Detect which cell encompasses the target text, then output its [X, Y] center coordinate. 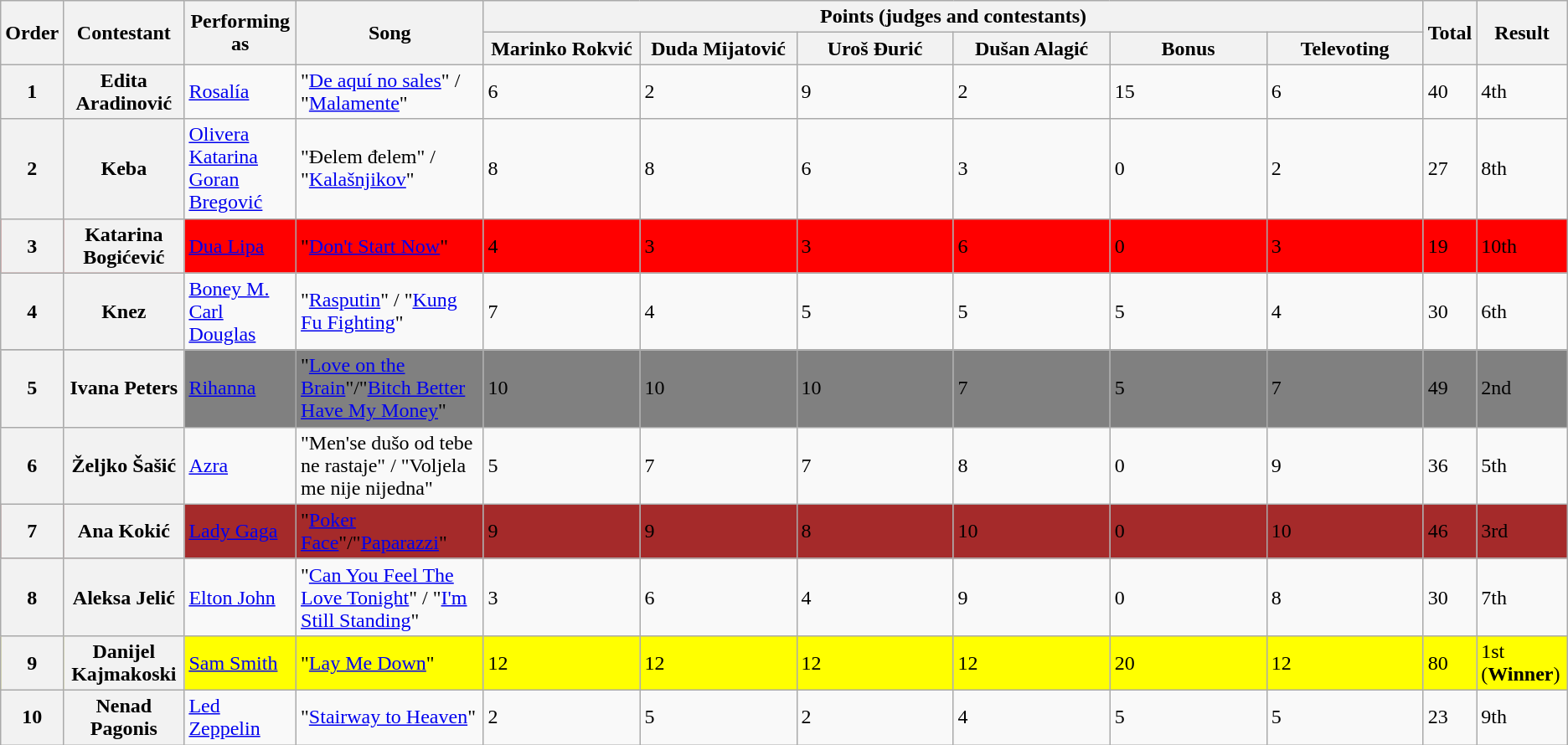
"Rasputin" / "Kung Fu Fighting" [390, 311]
Dušan Alagić [1032, 49]
80 [1450, 663]
1st (Winner) [1523, 663]
Olivera KatarinaGoran Bregović [240, 169]
7th [1523, 597]
"Can You Feel The Love Tonight" / "I'm Still Standing" [390, 597]
Rosalía [240, 92]
Lady Gaga [240, 531]
2nd [1523, 388]
20 [1188, 663]
Performing as [240, 33]
Katarina Bogićević [124, 246]
Nenad Pagonis [124, 717]
36 [1450, 465]
Total [1450, 33]
23 [1450, 717]
Song [390, 33]
Contestant [124, 33]
Ivana Peters [124, 388]
Aleksa Jelić [124, 597]
Boney M.Carl Douglas [240, 311]
Knez [124, 311]
Bonus [1188, 49]
Dua Lipa [240, 246]
49 [1450, 388]
Rihanna [240, 388]
"De aquí no sales" / "Malamente" [390, 92]
27 [1450, 169]
"Stairway to Heaven" [390, 717]
"Lay Me Down" [390, 663]
Televoting [1345, 49]
Elton John [240, 597]
Sam Smith [240, 663]
"Don't Start Now" [390, 246]
Marinko Rokvić [561, 49]
"Đelem đelem" / "Kalašnjikov" [390, 169]
Ana Kokić [124, 531]
Led Zeppelin [240, 717]
5th [1523, 465]
19 [1450, 246]
9th [1523, 717]
Keba [124, 169]
"Men'se dušo od tebe ne rastaje" / "Voljela me nije nijedna" [390, 465]
3rd [1523, 531]
Edita Aradinović [124, 92]
Result [1523, 33]
Uroš Đurić [874, 49]
Duda Mijatović [719, 49]
Azra [240, 465]
46 [1450, 531]
Order [32, 33]
Danijel Kajmakoski [124, 663]
"Love on the Brain"/"Bitch Better Have My Money" [390, 388]
Željko Šašić [124, 465]
Points (judges and contestants) [953, 17]
15 [1188, 92]
4th [1523, 92]
"Poker Face"/"Paparazzi" [390, 531]
8th [1523, 169]
6th [1523, 311]
1 [32, 92]
40 [1450, 92]
10th [1523, 246]
